From the cell containing the given text, extract its center point as (X, Y) coordinate. 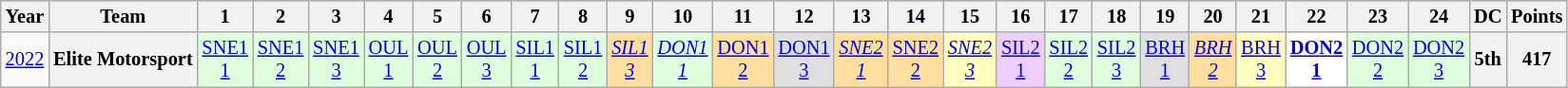
24 (1439, 16)
13 (861, 16)
9 (629, 16)
18 (1116, 16)
17 (1068, 16)
DON22 (1378, 60)
DON13 (803, 60)
15 (970, 16)
SIL21 (1020, 60)
3 (336, 16)
8 (583, 16)
19 (1165, 16)
1 (225, 16)
SIL11 (534, 60)
2022 (25, 60)
DON11 (683, 60)
DON21 (1316, 60)
OUL3 (487, 60)
SNE11 (225, 60)
16 (1020, 16)
2 (281, 16)
SNE13 (336, 60)
Points (1537, 16)
BRH1 (1165, 60)
SNE23 (970, 60)
14 (916, 16)
SNE12 (281, 60)
Year (25, 16)
6 (487, 16)
Team (123, 16)
5th (1487, 60)
5 (437, 16)
BRH3 (1261, 60)
SIL22 (1068, 60)
DC (1487, 16)
BRH2 (1213, 60)
20 (1213, 16)
22 (1316, 16)
23 (1378, 16)
DON23 (1439, 60)
SIL13 (629, 60)
Elite Motorsport (123, 60)
OUL2 (437, 60)
OUL1 (389, 60)
SIL23 (1116, 60)
DON12 (743, 60)
4 (389, 16)
12 (803, 16)
11 (743, 16)
417 (1537, 60)
10 (683, 16)
7 (534, 16)
SNE22 (916, 60)
SNE21 (861, 60)
21 (1261, 16)
SIL12 (583, 60)
